Return the [x, y] coordinate for the center point of the cell that contains the specified text.  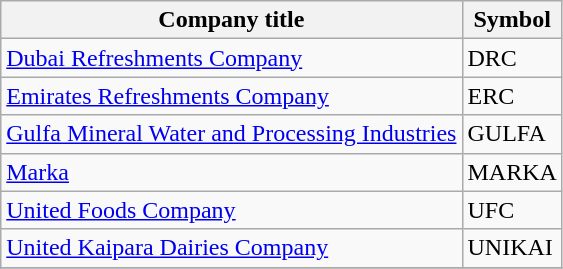
Dubai Refreshments Company [232, 58]
DRC [512, 58]
United Kaipara Dairies Company [232, 248]
Symbol [512, 20]
ERC [512, 96]
Marka [232, 172]
UFC [512, 210]
Emirates Refreshments Company [232, 96]
United Foods Company [232, 210]
MARKA [512, 172]
Gulfa Mineral Water and Processing Industries [232, 134]
UNIKAI [512, 248]
Company title [232, 20]
GULFA [512, 134]
